Identify which cell holds the provided text, then report its (x, y) central coordinate. 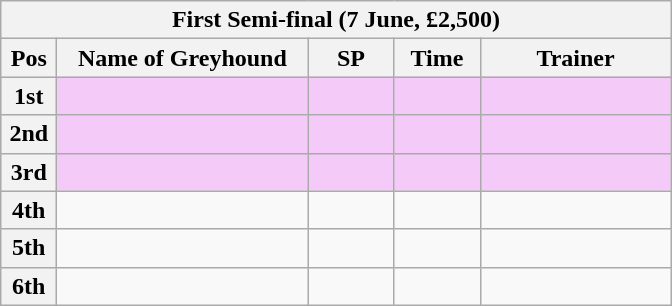
Trainer (576, 58)
Name of Greyhound (182, 58)
4th (29, 210)
Time (437, 58)
3rd (29, 172)
First Semi-final (7 June, £2,500) (336, 20)
2nd (29, 134)
Pos (29, 58)
SP (351, 58)
6th (29, 286)
1st (29, 96)
5th (29, 248)
